Scan for the cell matching the given text and deliver its (X, Y) coordinate at center. 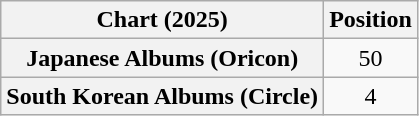
Position (371, 20)
South Korean Albums (Circle) (162, 96)
50 (371, 58)
Chart (2025) (162, 20)
4 (371, 96)
Japanese Albums (Oricon) (162, 58)
